Detect which cell encompasses the target text, then output its [x, y] center coordinate. 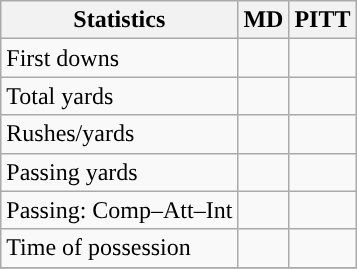
Passing yards [120, 172]
PITT [322, 20]
Rushes/yards [120, 134]
MD [264, 20]
Passing: Comp–Att–Int [120, 210]
Statistics [120, 20]
Time of possession [120, 248]
Total yards [120, 96]
First downs [120, 58]
